Pinpoint the cell where the given text exists, returning its [x, y] midpoint coordinate. 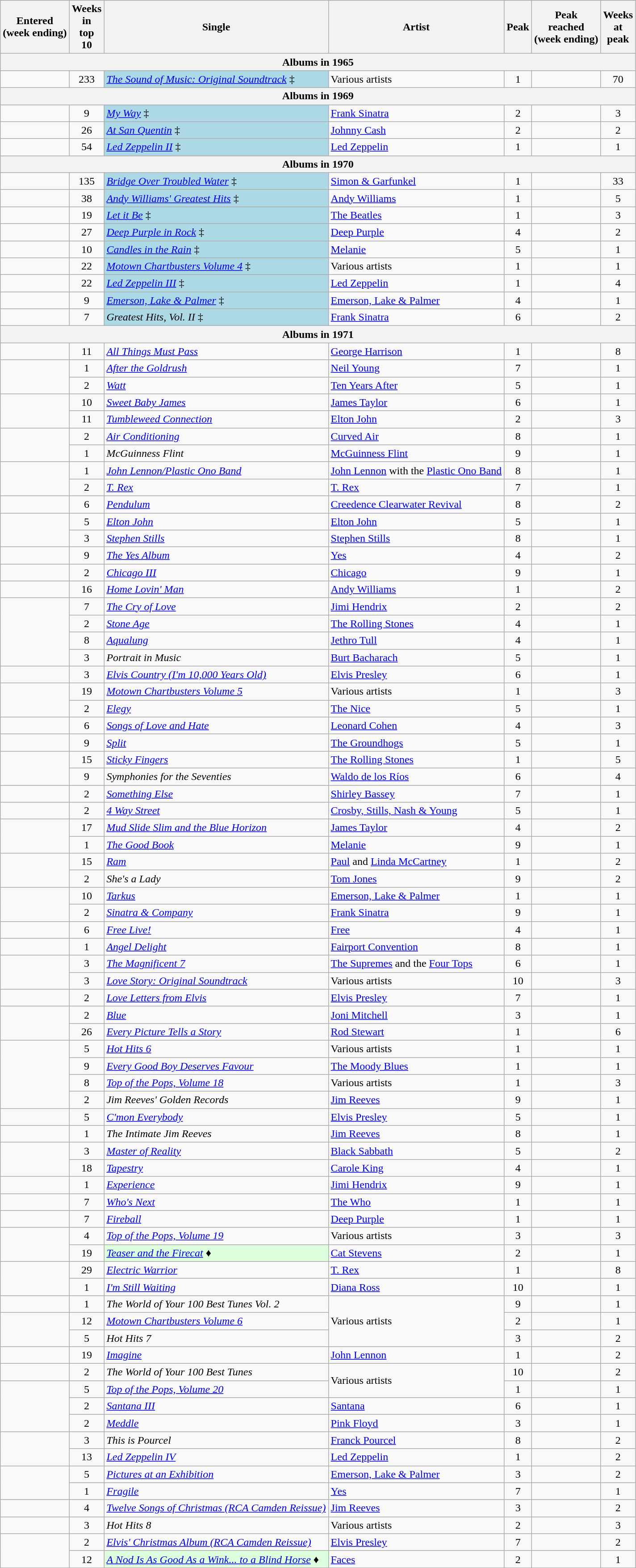
Ten Years After [416, 385]
The Nice [416, 708]
Free Live! [216, 930]
Tom Jones [416, 879]
233 [87, 79]
Mud Slide Slim and the Blue Horizon [216, 828]
This is Pourcel [216, 1440]
Leonard Cohen [416, 725]
Sticky Fingers [216, 759]
Neil Young [416, 368]
Electric Warrior [216, 1270]
The Supremes and the Four Tops [416, 964]
Free [416, 930]
Master of Reality [216, 1151]
George Harrison [416, 351]
Albums in 1965 [318, 62]
Chicago [416, 573]
Pictures at an Exhibition [216, 1474]
The Beatles [416, 215]
Albums in 1971 [318, 334]
She's a Lady [216, 879]
Curved Air [416, 436]
Aqualung [216, 641]
Santana [416, 1406]
Elvis Country (I'm 10,000 Years Old) [216, 674]
Shirley Bassey [416, 793]
Imagine [216, 1355]
Top of the Pops, Volume 18 [216, 1083]
17 [87, 828]
Tapestry [216, 1168]
Diana Ross [416, 1287]
Something Else [216, 793]
Symphonies for the Seventies [216, 776]
Weeksatpeak [618, 27]
Led Zeppelin IV [216, 1457]
Candles in the Rain ‡ [216, 249]
Top of the Pops, Volume 19 [216, 1236]
The Moody Blues [416, 1066]
Pink Floyd [416, 1423]
Jim Reeves' Golden Records [216, 1100]
Fairport Convention [416, 947]
Simon & Garfunkel [416, 181]
Air Conditioning [216, 436]
Watt [216, 385]
Andy Williams' Greatest Hits ‡ [216, 198]
Every Good Boy Deserves Favour [216, 1066]
Portrait in Music [216, 658]
Weeksintop10 [87, 27]
33 [618, 181]
Johnny Cash [416, 130]
4 Way Street [216, 811]
At San Quentin ‡ [216, 130]
The Magnificent 7 [216, 964]
John Lennon/Plastic Ono Band [216, 470]
John Lennon with the Plastic Ono Band [416, 470]
Led Zeppelin II ‡ [216, 147]
Split [216, 742]
Angel Delight [216, 947]
After the Goldrush [216, 368]
54 [87, 147]
The Groundhogs [416, 742]
Hot Hits 7 [216, 1338]
Jethro Tull [416, 641]
Faces [416, 1559]
Burt Bacharach [416, 658]
Teaser and the Firecat ♦ [216, 1253]
Songs of Love and Hate [216, 725]
Joni Mitchell [416, 1015]
Albums in 1969 [318, 96]
Creedence Clearwater Revival [416, 504]
Bridge Over Troubled Water ‡ [216, 181]
Motown Chartbusters Volume 6 [216, 1321]
I'm Still Waiting [216, 1287]
Love Letters from Elvis [216, 998]
A Nod Is As Good As a Wink... to a Blind Horse ♦ [216, 1559]
Stone Age [216, 624]
Motown Chartbusters Volume 4 ‡ [216, 266]
Twelve Songs of Christmas (RCA Camden Reissue) [216, 1508]
29 [87, 1270]
18 [87, 1168]
The Who [416, 1202]
Artist [416, 27]
Ram [216, 862]
135 [87, 181]
Deep Purple in Rock ‡ [216, 232]
Tumbleweed Connection [216, 419]
Paul and Linda McCartney [416, 862]
The Yes Album [216, 556]
Entered (week ending) [35, 27]
Cat Stevens [416, 1253]
Fragile [216, 1491]
Led Zeppelin III ‡ [216, 283]
Greatest Hits, Vol. II ‡ [216, 317]
Waldo de los Ríos [416, 776]
Top of the Pops, Volume 20 [216, 1389]
Hot Hits 6 [216, 1049]
Peakreached (week ending) [566, 27]
Albums in 1970 [318, 164]
Tarkus [216, 896]
Fireball [216, 1219]
Every Picture Tells a Story [216, 1032]
Pendulum [216, 504]
Santana III [216, 1406]
The Intimate Jim Reeves [216, 1134]
The Cry of Love [216, 607]
The World of Your 100 Best Tunes [216, 1372]
Sinatra & Company [216, 913]
My Way ‡ [216, 113]
John Lennon [416, 1355]
Rod Stewart [416, 1032]
Blue [216, 1015]
The Sound of Music: Original Soundtrack ‡ [216, 79]
The Good Book [216, 845]
Chicago III [216, 573]
38 [87, 198]
70 [618, 79]
Meddle [216, 1423]
Experience [216, 1185]
The World of Your 100 Best Tunes Vol. 2 [216, 1304]
Motown Chartbusters Volume 5 [216, 691]
Let it Be ‡ [216, 215]
Single [216, 27]
Who's Next [216, 1202]
27 [87, 232]
Crosby, Stills, Nash & Young [416, 811]
C'mon Everybody [216, 1117]
Franck Pourcel [416, 1440]
Sweet Baby James [216, 402]
All Things Must Pass [216, 351]
13 [87, 1457]
Elvis' Christmas Album (RCA Camden Reissue) [216, 1542]
Black Sabbath [416, 1151]
Carole King [416, 1168]
Home Lovin' Man [216, 590]
Hot Hits 8 [216, 1525]
16 [87, 590]
Elegy [216, 708]
Love Story: Original Soundtrack [216, 981]
Emerson, Lake & Palmer ‡ [216, 300]
Peak [518, 27]
